Identify which cell holds the provided text, then report its (X, Y) central coordinate. 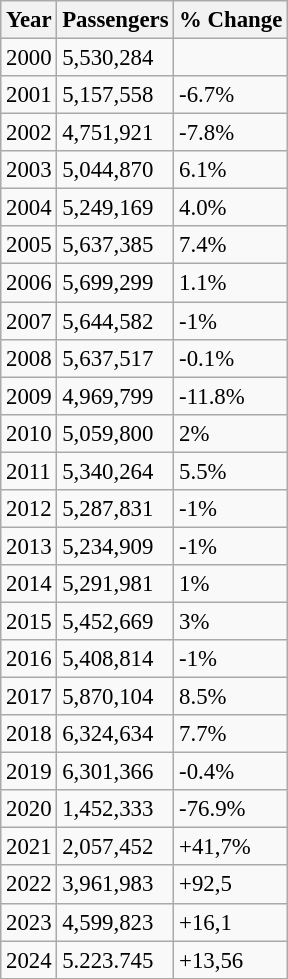
3% (231, 621)
5,637,517 (116, 358)
5,699,299 (116, 283)
-76.9% (231, 809)
7.7% (231, 734)
2024 (29, 960)
5,408,814 (116, 659)
2021 (29, 847)
5,157,558 (116, 95)
+13,56 (231, 960)
2022 (29, 885)
5,452,669 (116, 621)
2023 (29, 922)
5.5% (231, 471)
-0.1% (231, 358)
2011 (29, 471)
-11.8% (231, 396)
4,751,921 (116, 133)
5,044,870 (116, 170)
2015 (29, 621)
2005 (29, 245)
5,291,981 (116, 584)
1% (231, 584)
-0.4% (231, 772)
2019 (29, 772)
5,530,284 (116, 58)
5,287,831 (116, 509)
2,057,452 (116, 847)
-6.7% (231, 95)
2020 (29, 809)
1.1% (231, 283)
2002 (29, 133)
5,234,909 (116, 546)
2008 (29, 358)
Year (29, 20)
2006 (29, 283)
-7.8% (231, 133)
2001 (29, 95)
1,452,333 (116, 809)
2017 (29, 697)
3,961,983 (116, 885)
4,969,799 (116, 396)
2013 (29, 546)
+16,1 (231, 922)
2003 (29, 170)
+92,5 (231, 885)
2007 (29, 321)
2% (231, 433)
2004 (29, 208)
4.0% (231, 208)
7.4% (231, 245)
5,340,264 (116, 471)
8.5% (231, 697)
% Change (231, 20)
2009 (29, 396)
+41,7% (231, 847)
6.1% (231, 170)
2018 (29, 734)
2014 (29, 584)
2000 (29, 58)
2016 (29, 659)
5,644,582 (116, 321)
5,637,385 (116, 245)
Passengers (116, 20)
5.223.745 (116, 960)
6,301,366 (116, 772)
5,059,800 (116, 433)
2012 (29, 509)
2010 (29, 433)
5,249,169 (116, 208)
5,870,104 (116, 697)
4,599,823 (116, 922)
6,324,634 (116, 734)
